Determine the (X, Y) coordinate at the center of the cell enclosing the given text.  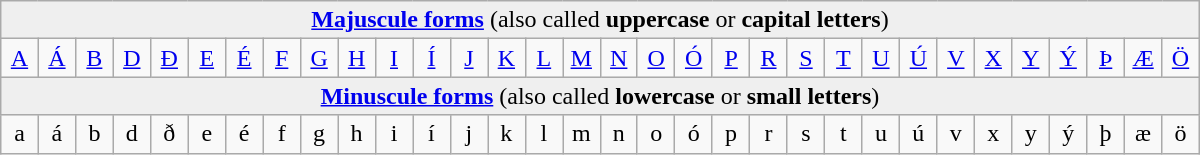
þ (1106, 134)
Y (1030, 58)
X (994, 58)
k (506, 134)
a (20, 134)
x (994, 134)
d (132, 134)
l (544, 134)
Ð (170, 58)
t (844, 134)
é (244, 134)
ú (918, 134)
v (956, 134)
y (1030, 134)
æ (1142, 134)
Ý (1068, 58)
P (730, 58)
Majuscule forms (also called uppercase or capital letters) (600, 20)
á (56, 134)
B (94, 58)
f (282, 134)
V (956, 58)
e (206, 134)
n (618, 134)
m (582, 134)
D (132, 58)
Ó (694, 58)
L (544, 58)
h (356, 134)
G (318, 58)
R (768, 58)
M (582, 58)
ö (1180, 134)
u (880, 134)
A (20, 58)
Í (432, 58)
É (244, 58)
g (318, 134)
N (618, 58)
Ö (1180, 58)
E (206, 58)
r (768, 134)
Á (56, 58)
p (730, 134)
J (468, 58)
I (394, 58)
b (94, 134)
H (356, 58)
o (656, 134)
K (506, 58)
Ú (918, 58)
ó (694, 134)
Æ (1142, 58)
S (806, 58)
F (282, 58)
j (468, 134)
í (432, 134)
ý (1068, 134)
O (656, 58)
U (880, 58)
ð (170, 134)
i (394, 134)
T (844, 58)
Þ (1106, 58)
Minuscule forms (also called lowercase or small letters) (600, 96)
s (806, 134)
